Find where the given text appears and provide that cell's center as (X, Y) coordinate. 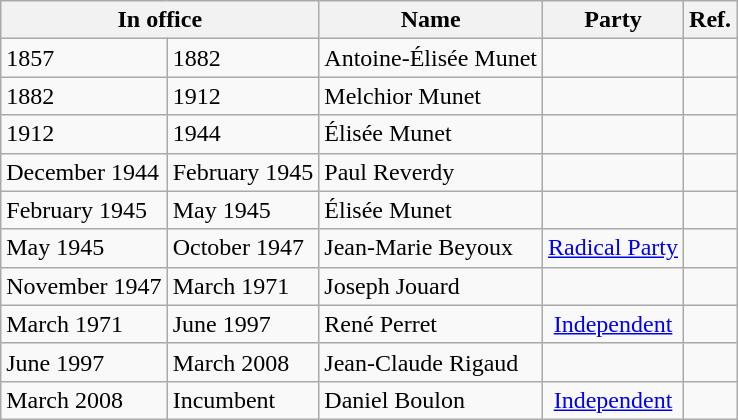
Paul Reverdy (431, 172)
Incumbent (243, 400)
Party (614, 20)
Daniel Boulon (431, 400)
Name (431, 20)
Joseph Jouard (431, 286)
November 1947 (84, 286)
René Perret (431, 324)
December 1944 (84, 172)
Antoine-Élisée Munet (431, 58)
Jean-Claude Rigaud (431, 362)
Ref. (710, 20)
Melchior Munet (431, 96)
Radical Party (614, 248)
1857 (84, 58)
In office (160, 20)
1944 (243, 134)
October 1947 (243, 248)
Jean-Marie Beyoux (431, 248)
